Scan for the cell matching the given text and deliver its (X, Y) coordinate at center. 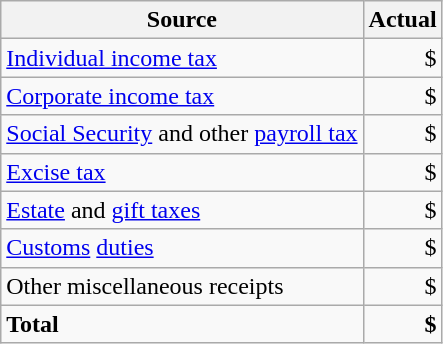
Estate and gift taxes (182, 210)
Source (182, 20)
Actual (402, 20)
Total (182, 324)
Customs duties (182, 248)
Other miscellaneous receipts (182, 286)
Excise tax (182, 172)
Individual income tax (182, 58)
Social Security and other payroll tax (182, 134)
Corporate income tax (182, 96)
